Return the [X, Y] coordinate for the center point of the cell that contains the specified text.  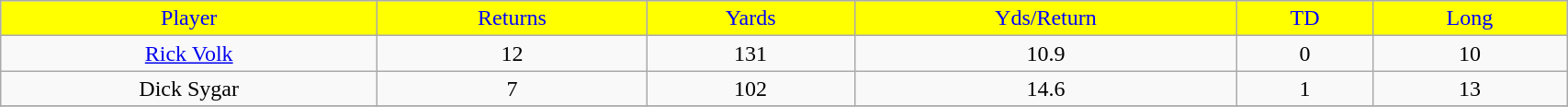
13 [1470, 89]
10.9 [1045, 53]
Returns [513, 18]
Yards [750, 18]
Long [1470, 18]
TD [1304, 18]
131 [750, 53]
12 [513, 53]
1 [1304, 89]
10 [1470, 53]
Dick Sygar [189, 89]
Yds/Return [1045, 18]
Rick Volk [189, 53]
Player [189, 18]
0 [1304, 53]
7 [513, 89]
102 [750, 89]
14.6 [1045, 89]
